Extract the (X, Y) coordinate from the center of the cell holding the provided text.  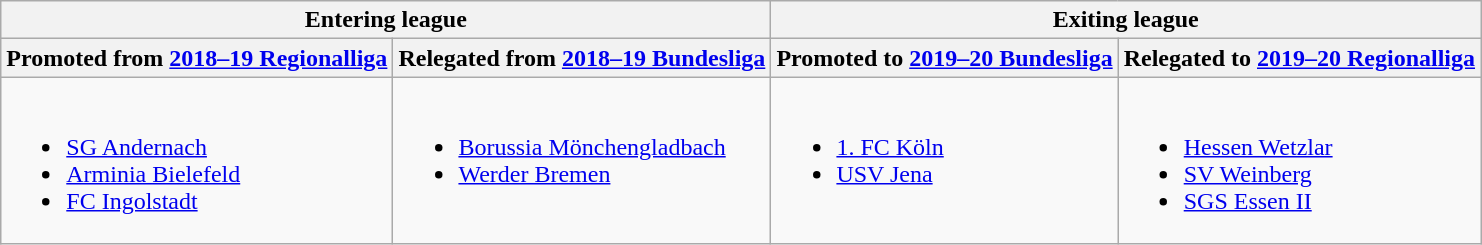
Promoted from 2018–19 Regionalliga (197, 58)
Exiting league (1126, 20)
Relegated from 2018–19 Bundesliga (582, 58)
Relegated to 2019–20 Regionalliga (1299, 58)
Promoted to 2019–20 Bundesliga (944, 58)
1. FC KölnUSV Jena (944, 160)
SG AndernachArminia BielefeldFC Ingolstadt (197, 160)
Hessen WetzlarSV WeinbergSGS Essen II (1299, 160)
Entering league (386, 20)
Borussia MönchengladbachWerder Bremen (582, 160)
